Locate the cell with the specified text and output its [X, Y] center coordinate. 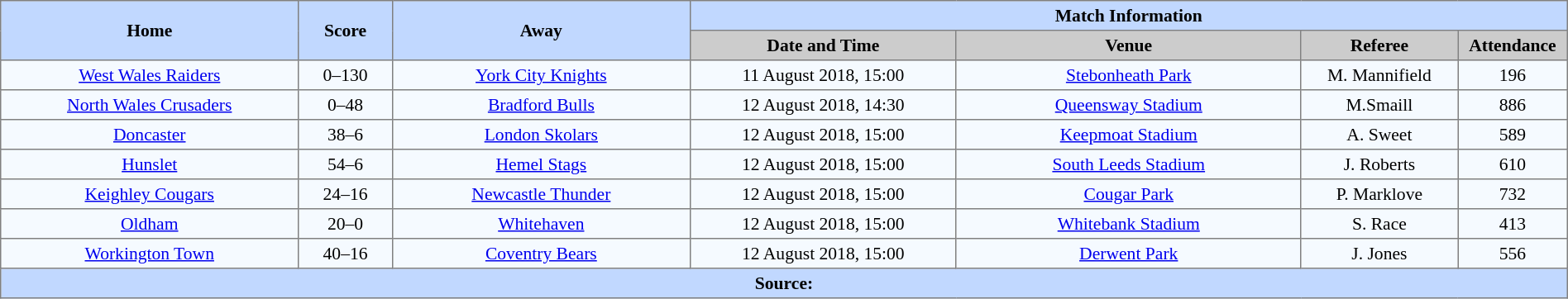
Match Information [1128, 16]
610 [1513, 164]
Hunslet [150, 164]
West Wales Raiders [150, 75]
Bradford Bulls [541, 105]
M.Smaill [1379, 105]
Queensway Stadium [1128, 105]
40–16 [346, 254]
Attendance [1513, 45]
413 [1513, 224]
Doncaster [150, 135]
York City Knights [541, 75]
556 [1513, 254]
11 August 2018, 15:00 [823, 75]
0–48 [346, 105]
54–6 [346, 164]
P. Marklove [1379, 194]
Newcastle Thunder [541, 194]
Date and Time [823, 45]
North Wales Crusaders [150, 105]
12 August 2018, 14:30 [823, 105]
Coventry Bears [541, 254]
Cougar Park [1128, 194]
S. Race [1379, 224]
732 [1513, 194]
Keighley Cougars [150, 194]
Derwent Park [1128, 254]
Workington Town [150, 254]
24–16 [346, 194]
20–0 [346, 224]
South Leeds Stadium [1128, 164]
Home [150, 31]
Venue [1128, 45]
A. Sweet [1379, 135]
886 [1513, 105]
Hemel Stags [541, 164]
Oldham [150, 224]
J. Roberts [1379, 164]
0–130 [346, 75]
589 [1513, 135]
Referee [1379, 45]
Away [541, 31]
Whitehaven [541, 224]
Whitebank Stadium [1128, 224]
196 [1513, 75]
J. Jones [1379, 254]
Stebonheath Park [1128, 75]
Keepmoat Stadium [1128, 135]
Source: [784, 283]
38–6 [346, 135]
M. Mannifield [1379, 75]
London Skolars [541, 135]
Score [346, 31]
